Pinpoint the cell where the given text exists, returning its [x, y] midpoint coordinate. 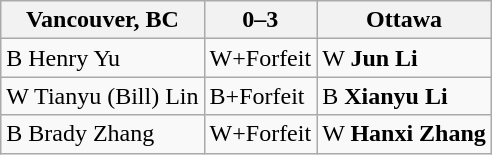
B+Forfeit [260, 96]
B Henry Yu [102, 58]
W Hanxi Zhang [404, 134]
0–3 [260, 20]
Vancouver, BC [102, 20]
Ottawa [404, 20]
B Brady Zhang [102, 134]
B Xianyu Li [404, 96]
W Tianyu (Bill) Lin [102, 96]
W Jun Li [404, 58]
